Capture the cell that displays the provided text and extract its (X, Y) central coordinate. 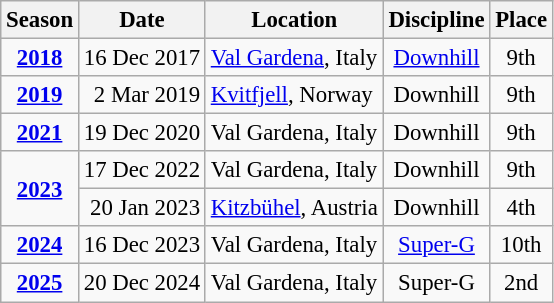
Location (294, 20)
16 Dec 2017 (142, 58)
2nd (521, 283)
2021 (40, 133)
2019 (40, 95)
Discipline (436, 20)
Date (142, 20)
Kitzbühel, Austria (294, 208)
10th (521, 245)
2025 (40, 283)
4th (521, 208)
Kvitfjell, Norway (294, 95)
2024 (40, 245)
20 Jan 2023 (142, 208)
Season (40, 20)
17 Dec 2022 (142, 170)
19 Dec 2020 (142, 133)
16 Dec 2023 (142, 245)
Place (521, 20)
2023 (40, 188)
20 Dec 2024 (142, 283)
2 Mar 2019 (142, 95)
2018 (40, 58)
